Identify which cell holds the provided text, then report its (x, y) central coordinate. 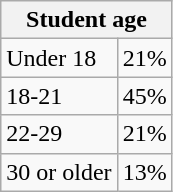
22-29 (59, 134)
Under 18 (59, 58)
45% (144, 96)
18-21 (59, 96)
Student age (86, 20)
30 or older (59, 172)
13% (144, 172)
